Return the (x, y) coordinate for the center point of the cell that contains the specified text.  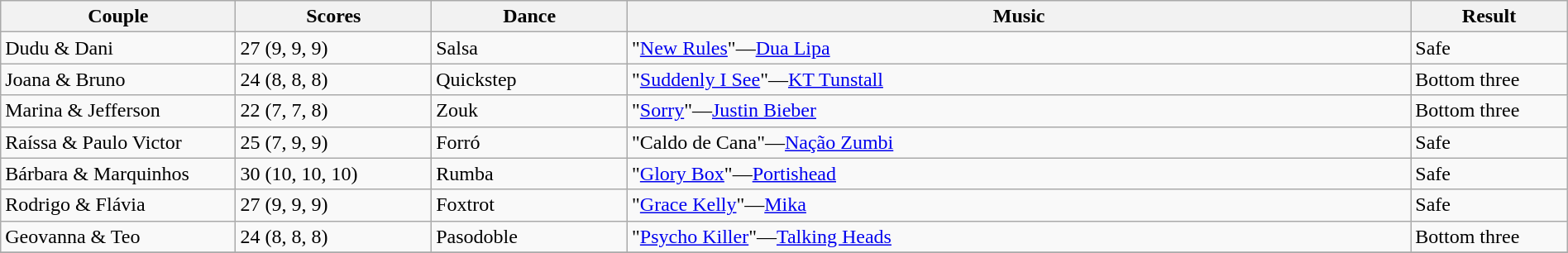
"New Rules"—Dua Lipa (1019, 48)
"Suddenly I See"—KT Tunstall (1019, 79)
Zouk (529, 111)
"Psycho Killer"—Talking Heads (1019, 236)
Dudu & Dani (118, 48)
"Glory Box"—Portishead (1019, 174)
Music (1019, 17)
Foxtrot (529, 205)
"Caldo de Cana"—Nação Zumbi (1019, 142)
Salsa (529, 48)
Quickstep (529, 79)
Scores (334, 17)
Joana & Bruno (118, 79)
"Sorry"—Justin Bieber (1019, 111)
Forró (529, 142)
Marina & Jefferson (118, 111)
Dance (529, 17)
Couple (118, 17)
Rumba (529, 174)
22 (7, 7, 8) (334, 111)
Pasodoble (529, 236)
Raíssa & Paulo Victor (118, 142)
Geovanna & Teo (118, 236)
Bárbara & Marquinhos (118, 174)
Rodrigo & Flávia (118, 205)
Result (1489, 17)
"Grace Kelly"—Mika (1019, 205)
30 (10, 10, 10) (334, 174)
25 (7, 9, 9) (334, 142)
